Capture the cell that displays the provided text and extract its [X, Y] central coordinate. 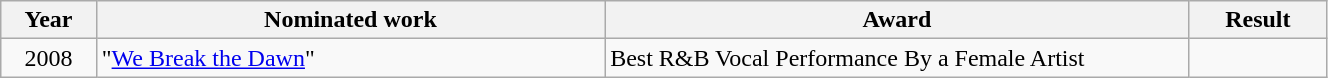
Nominated work [350, 20]
Award [898, 20]
2008 [49, 58]
"We Break the Dawn" [350, 58]
Year [49, 20]
Result [1258, 20]
Best R&B Vocal Performance By a Female Artist [898, 58]
